Return the [X, Y] coordinate for the center point of the cell that contains the specified text.  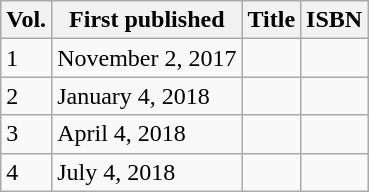
November 2, 2017 [147, 58]
ISBN [334, 20]
July 4, 2018 [147, 172]
January 4, 2018 [147, 96]
3 [26, 134]
Vol. [26, 20]
1 [26, 58]
4 [26, 172]
Title [272, 20]
2 [26, 96]
First published [147, 20]
April 4, 2018 [147, 134]
